Return the (X, Y) coordinate for the center point of the cell that contains the specified text.  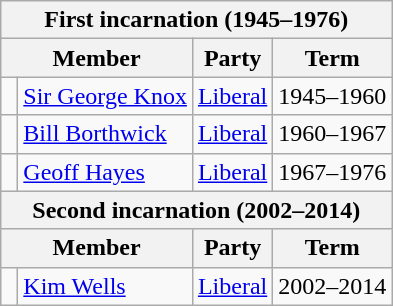
Geoff Hayes (106, 172)
First incarnation (1945–1976) (196, 20)
Bill Borthwick (106, 134)
Sir George Knox (106, 96)
1960–1967 (332, 134)
Second incarnation (2002–2014) (196, 210)
Kim Wells (106, 286)
2002–2014 (332, 286)
1967–1976 (332, 172)
1945–1960 (332, 96)
